Return (x, y) of the center of cell containing provided text 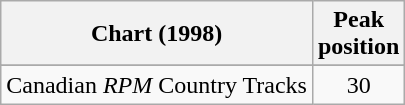
Peakposition (358, 34)
Canadian RPM Country Tracks (157, 85)
30 (358, 85)
Chart (1998) (157, 34)
